From the cell containing the given text, extract its center point as (x, y) coordinate. 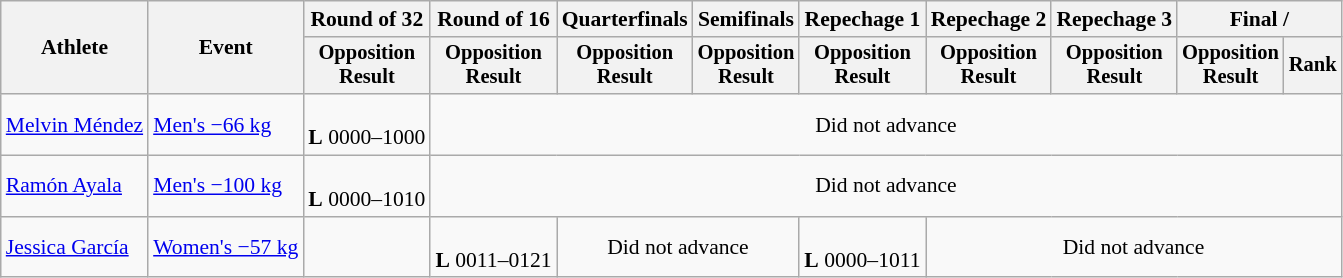
Women's −57 kg (226, 248)
Melvin Méndez (74, 124)
Quarterfinals (625, 19)
Jessica García (74, 248)
Rank (1313, 66)
L 0000–1011 (862, 248)
L 0011–0121 (493, 248)
L 0000–1010 (366, 186)
Athlete (74, 48)
Round of 16 (493, 19)
Round of 32 (366, 19)
Repechage 2 (989, 19)
Ramón Ayala (74, 186)
Semifinals (746, 19)
Repechage 1 (862, 19)
Men's −100 kg (226, 186)
Event (226, 48)
Men's −66 kg (226, 124)
Final / (1259, 19)
Repechage 3 (1114, 19)
L 0000–1000 (366, 124)
